Return (x, y) of the center of cell containing provided text 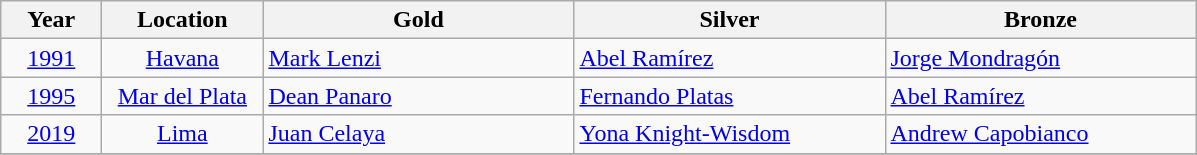
Dean Panaro (418, 96)
Year (52, 20)
Andrew Capobianco (1040, 134)
Jorge Mondragón (1040, 58)
Havana (182, 58)
2019 (52, 134)
Silver (730, 20)
Gold (418, 20)
Yona Knight-Wisdom (730, 134)
Fernando Platas (730, 96)
Lima (182, 134)
Mar del Plata (182, 96)
1991 (52, 58)
Mark Lenzi (418, 58)
Location (182, 20)
Bronze (1040, 20)
1995 (52, 96)
Juan Celaya (418, 134)
